Return (X, Y) of the center of cell containing provided text 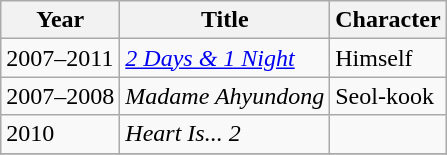
Madame Ahyundong (225, 96)
2010 (60, 134)
Title (225, 20)
2 Days & 1 Night (225, 58)
Year (60, 20)
2007–2008 (60, 96)
Seol-kook (388, 96)
2007–2011 (60, 58)
Character (388, 20)
Himself (388, 58)
Heart Is... 2 (225, 134)
